Extract the (x, y) coordinate from the center of the cell holding the provided text.  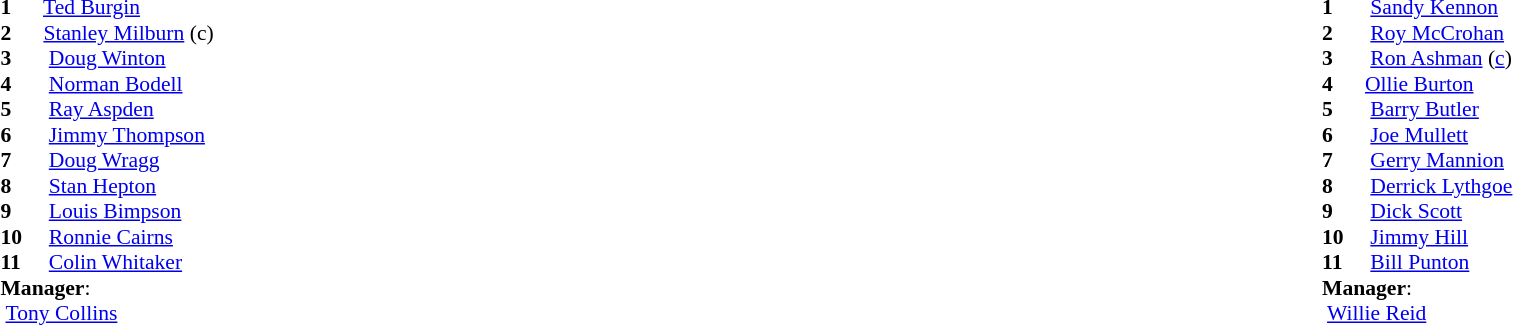
Dick Scott (1436, 211)
Joe Mullett (1436, 135)
Derrick Lythgoe (1436, 186)
Doug Winton (126, 59)
Roy McCrohan (1436, 33)
Norman Bodell (126, 84)
Ron Ashman (c) (1436, 59)
Ray Aspden (126, 109)
Jimmy Hill (1436, 237)
Ollie Burton (1436, 84)
Louis Bimpson (126, 211)
Colin Whitaker (126, 263)
Stan Hepton (126, 186)
Barry Butler (1436, 109)
Doug Wragg (126, 161)
Stanley Milburn (c) (126, 33)
Jimmy Thompson (126, 135)
Gerry Mannion (1436, 161)
Ronnie Cairns (126, 237)
Bill Punton (1436, 263)
